Pinpoint the cell where the given text exists, returning its [X, Y] midpoint coordinate. 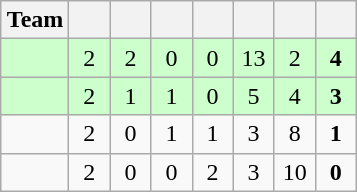
8 [294, 134]
13 [254, 58]
Team [35, 20]
10 [294, 172]
5 [254, 96]
